Scan for the cell matching the given text and deliver its [X, Y] coordinate at center. 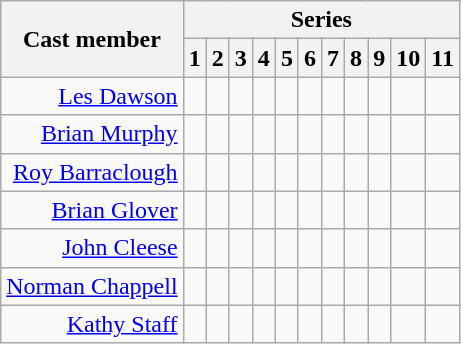
9 [380, 58]
11 [443, 58]
Roy Barraclough [92, 172]
8 [356, 58]
Norman Chappell [92, 286]
5 [286, 58]
4 [264, 58]
Les Dawson [92, 96]
Series [321, 20]
3 [240, 58]
Brian Glover [92, 210]
10 [408, 58]
Kathy Staff [92, 324]
John Cleese [92, 248]
Brian Murphy [92, 134]
6 [310, 58]
Cast member [92, 39]
1 [194, 58]
7 [332, 58]
2 [218, 58]
